Detect which cell encompasses the target text, then output its [X, Y] center coordinate. 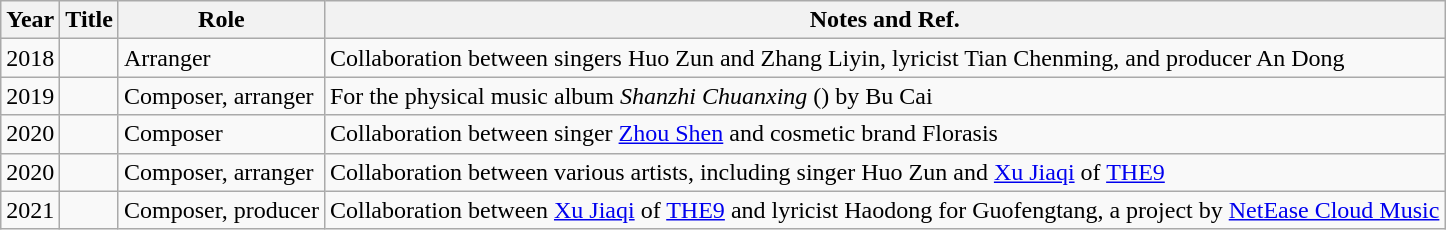
Composer, producer [221, 210]
2018 [30, 58]
Collaboration between singer Zhou Shen and cosmetic brand Florasis [884, 134]
Year [30, 20]
Composer [221, 134]
Arranger [221, 58]
Role [221, 20]
For the physical music album Shanzhi Chuanxing () by Bu Cai [884, 96]
Collaboration between Xu Jiaqi of THE9 and lyricist Haodong for Guofengtang, a project by NetEase Cloud Music [884, 210]
Collaboration between various artists, including singer Huo Zun and Xu Jiaqi of THE9 [884, 172]
Notes and Ref. [884, 20]
Title [90, 20]
2021 [30, 210]
Collaboration between singers Huo Zun and Zhang Liyin, lyricist Tian Chenming, and producer An Dong [884, 58]
2019 [30, 96]
